Identify which cell holds the provided text, then report its [x, y] central coordinate. 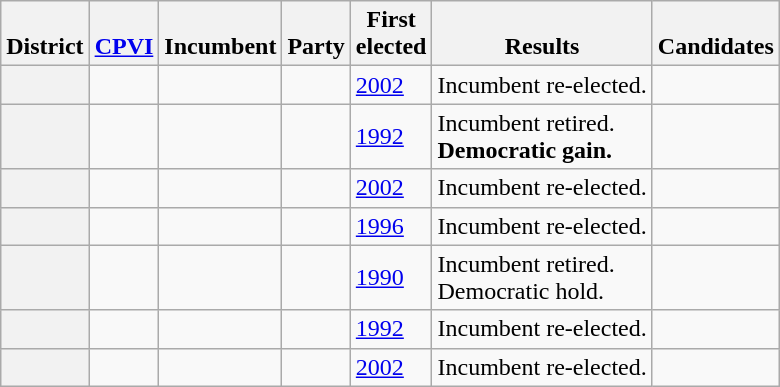
Candidates [716, 34]
Incumbent retired.Democratic hold. [542, 278]
1996 [391, 226]
Firstelected [391, 34]
Incumbent [220, 34]
Party [316, 34]
1990 [391, 278]
District [45, 34]
CPVI [124, 34]
Incumbent retired.Democratic gain. [542, 136]
Results [542, 34]
